Return (X, Y) of the center of cell containing provided text 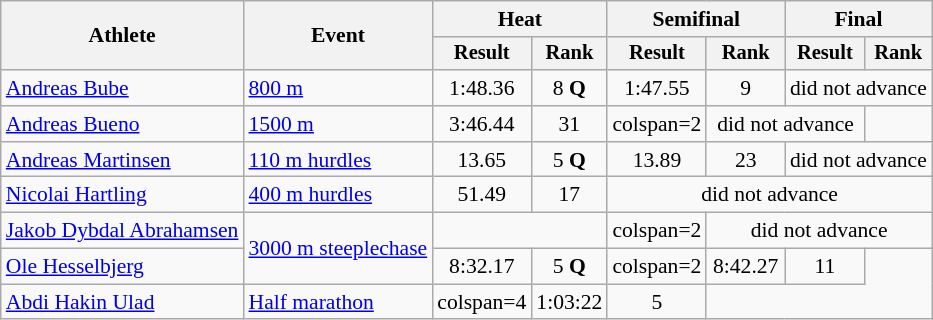
Final (858, 19)
31 (569, 124)
51.49 (482, 195)
1500 m (338, 124)
5 (656, 302)
800 m (338, 88)
colspan=4 (482, 302)
Athlete (122, 36)
23 (746, 160)
8 Q (569, 88)
Semifinal (696, 19)
400 m hurdles (338, 195)
Andreas Bube (122, 88)
Event (338, 36)
13.89 (656, 160)
17 (569, 195)
Heat (520, 19)
13.65 (482, 160)
3000 m steeplechase (338, 248)
Jakob Dybdal Abrahamsen (122, 231)
Andreas Bueno (122, 124)
Ole Hesselbjerg (122, 267)
Nicolai Hartling (122, 195)
11 (825, 267)
1:47.55 (656, 88)
1:03:22 (569, 302)
8:42.27 (746, 267)
Abdi Hakin Ulad (122, 302)
9 (746, 88)
1:48.36 (482, 88)
110 m hurdles (338, 160)
3:46.44 (482, 124)
Andreas Martinsen (122, 160)
Half marathon (338, 302)
8:32.17 (482, 267)
